From the cell containing the given text, extract its center point as [X, Y] coordinate. 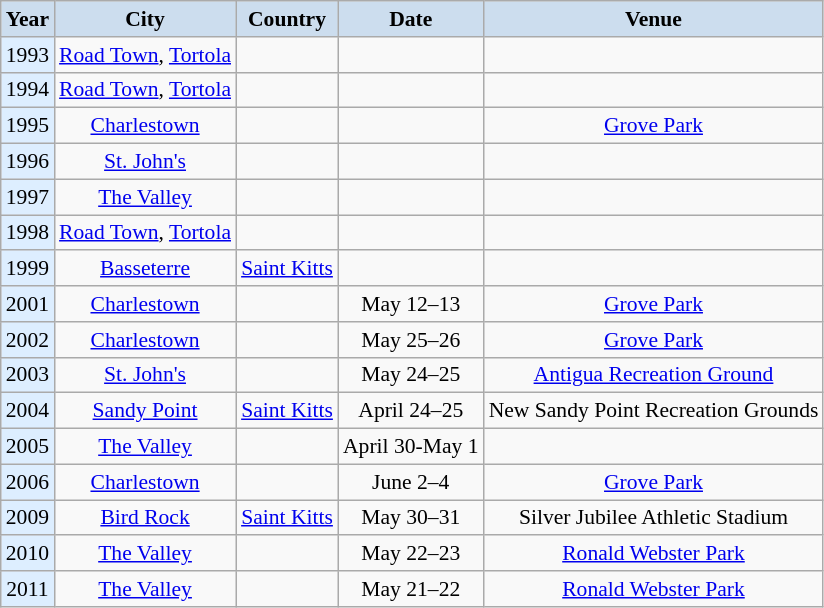
2010 [28, 554]
2001 [28, 304]
May 25–26 [411, 340]
May 30–31 [411, 518]
1998 [28, 233]
2004 [28, 411]
2005 [28, 447]
May 21–22 [411, 589]
1997 [28, 197]
1996 [28, 162]
New Sandy Point Recreation Grounds [654, 411]
June 2–4 [411, 482]
Silver Jubilee Athletic Stadium [654, 518]
2009 [28, 518]
City [145, 19]
May 24–25 [411, 375]
May 12–13 [411, 304]
Venue [654, 19]
1994 [28, 90]
Date [411, 19]
Bird Rock [145, 518]
1993 [28, 55]
Sandy Point [145, 411]
2011 [28, 589]
April 30-May 1 [411, 447]
Country [287, 19]
April 24–25 [411, 411]
2006 [28, 482]
1995 [28, 126]
May 22–23 [411, 554]
Basseterre [145, 269]
2002 [28, 340]
2003 [28, 375]
Year [28, 19]
Antigua Recreation Ground [654, 375]
1999 [28, 269]
